Capture the cell that displays the provided text and extract its [X, Y] central coordinate. 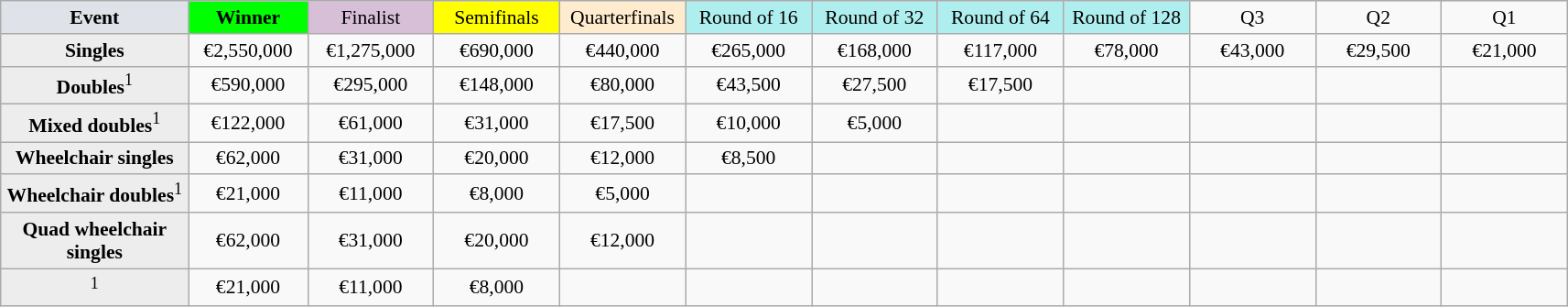
Winner [248, 17]
Semifinals [497, 17]
€10,000 [749, 123]
€122,000 [248, 123]
€295,000 [371, 84]
€29,500 [1379, 50]
€27,500 [874, 84]
Wheelchair doubles1 [95, 194]
Mixed doubles1 [95, 123]
€265,000 [749, 50]
€43,500 [749, 84]
€61,000 [371, 123]
€8,500 [749, 159]
Wheelchair singles [95, 159]
Round of 32 [874, 17]
Q2 [1379, 17]
Quad wheelchair singles [95, 240]
Q3 [1252, 17]
€590,000 [248, 84]
€1,275,000 [371, 50]
€690,000 [497, 50]
Event [95, 17]
€78,000 [1127, 50]
Singles [95, 50]
€440,000 [622, 50]
Q1 [1505, 17]
Round of 128 [1127, 17]
€148,000 [497, 84]
Doubles1 [95, 84]
€80,000 [622, 84]
€43,000 [1252, 50]
€2,550,000 [248, 50]
€117,000 [1000, 50]
Quarterfinals [622, 17]
Finalist [371, 17]
Round of 16 [749, 17]
€168,000 [874, 50]
Round of 64 [1000, 17]
1 [95, 288]
